Pinpoint the cell where the given text exists, returning its (X, Y) midpoint coordinate. 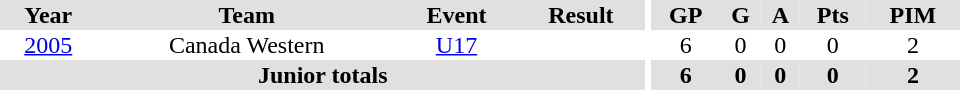
Year (48, 15)
U17 (456, 45)
Event (456, 15)
Team (247, 15)
Canada Western (247, 45)
A (780, 15)
PIM (913, 15)
GP (686, 15)
Result (580, 15)
Pts (833, 15)
2005 (48, 45)
Junior totals (323, 75)
G (740, 15)
